From the cell containing the given text, extract its center point as (x, y) coordinate. 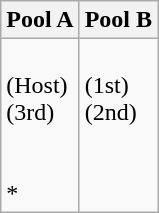
Pool B (118, 20)
(Host) (3rd) * (40, 126)
Pool A (40, 20)
(1st) (2nd) (118, 126)
